Scan for the cell matching the given text and deliver its (X, Y) coordinate at center. 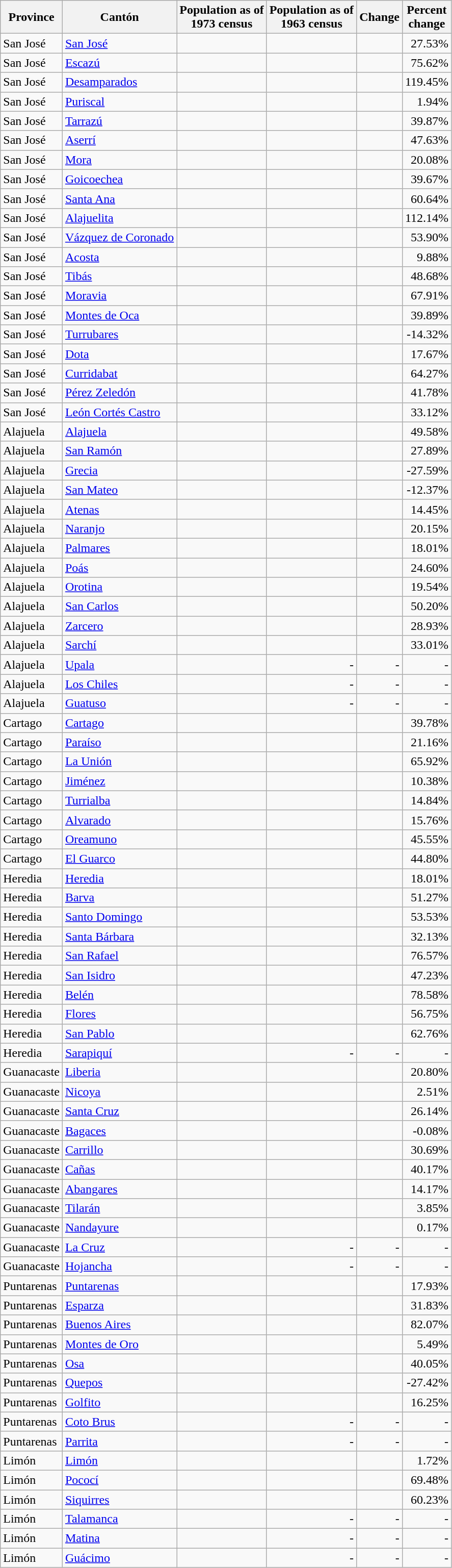
20.80% (427, 1072)
28.93% (427, 626)
19.54% (427, 587)
40.05% (427, 1363)
Escazú (119, 63)
Naranjo (119, 528)
Nandayure (119, 1228)
Mora (119, 160)
Change (380, 17)
-27.42% (427, 1383)
16.25% (427, 1402)
Osa (119, 1363)
Dota (119, 354)
60.23% (427, 1499)
Acosta (119, 257)
49.58% (427, 432)
Alajuelita (119, 218)
119.45% (427, 82)
40.17% (427, 1169)
76.57% (427, 956)
Upala (119, 665)
Santa Cruz (119, 1111)
Matina (119, 1538)
78.58% (427, 995)
1.94% (427, 102)
Turrialba (119, 800)
2.51% (427, 1092)
-0.08% (427, 1130)
10.38% (427, 781)
Moravia (119, 296)
26.14% (427, 1111)
47.63% (427, 140)
45.55% (427, 839)
56.75% (427, 1014)
1.72% (427, 1460)
24.60% (427, 568)
53.53% (427, 917)
0.17% (427, 1228)
39.87% (427, 121)
Coto Brus (119, 1422)
Abangares (119, 1189)
15.76% (427, 820)
5.49% (427, 1344)
27.53% (427, 43)
Pococí (119, 1480)
Flores (119, 1014)
Santo Domingo (119, 917)
14.84% (427, 800)
San Mateo (119, 490)
Montes de Oca (119, 315)
17.67% (427, 354)
51.27% (427, 898)
Turrubares (119, 335)
32.13% (427, 937)
Barva (119, 898)
Belén (119, 995)
112.14% (427, 218)
Montes de Oro (119, 1344)
Sarchí (119, 645)
30.69% (427, 1150)
Goicoechea (119, 179)
39.78% (427, 723)
San Rafael (119, 956)
Zarcero (119, 626)
69.48% (427, 1480)
Guácimo (119, 1558)
Santa Bárbara (119, 937)
39.89% (427, 315)
62.76% (427, 1033)
Talamanca (119, 1519)
39.67% (427, 179)
Los Chiles (119, 684)
Siquirres (119, 1499)
48.68% (427, 276)
Province (32, 17)
64.27% (427, 373)
Oreamuno (119, 839)
Parrita (119, 1441)
San Isidro (119, 975)
Jiménez (119, 781)
-12.37% (427, 490)
Poás (119, 568)
20.08% (427, 160)
82.07% (427, 1325)
Pérez Zeledón (119, 393)
17.93% (427, 1286)
31.83% (427, 1305)
Liberia (119, 1072)
Population as of1973 census (222, 17)
Alvarado (119, 820)
Santa Ana (119, 198)
Vázquez de Coronado (119, 237)
Tarrazú (119, 121)
La Cruz (119, 1247)
20.15% (427, 528)
Grecia (119, 470)
Sarapiquí (119, 1053)
Puriscal (119, 102)
Golfito (119, 1402)
Quepos (119, 1383)
Tibás (119, 276)
La Unión (119, 762)
44.80% (427, 858)
53.90% (427, 237)
Percentchange (427, 17)
Desamparados (119, 82)
Bagaces (119, 1130)
Esparza (119, 1305)
El Guarco (119, 858)
33.01% (427, 645)
75.62% (427, 63)
67.91% (427, 296)
9.88% (427, 257)
-14.32% (427, 335)
Tilarán (119, 1208)
Curridabat (119, 373)
Hojancha (119, 1267)
Cañas (119, 1169)
San Pablo (119, 1033)
Cantón (119, 17)
Population as of1963 census (311, 17)
Nicoya (119, 1092)
41.78% (427, 393)
San Ramón (119, 451)
3.85% (427, 1208)
60.64% (427, 198)
León Cortés Castro (119, 412)
47.23% (427, 975)
San Carlos (119, 606)
14.45% (427, 509)
14.17% (427, 1189)
27.89% (427, 451)
65.92% (427, 762)
Paraíso (119, 742)
Aserrí (119, 140)
50.20% (427, 606)
Buenos Aires (119, 1325)
-27.59% (427, 470)
21.16% (427, 742)
33.12% (427, 412)
Palmares (119, 548)
Guatuso (119, 703)
Carrillo (119, 1150)
Atenas (119, 509)
Orotina (119, 587)
